Find where the given text appears and provide that cell's center as (x, y) coordinate. 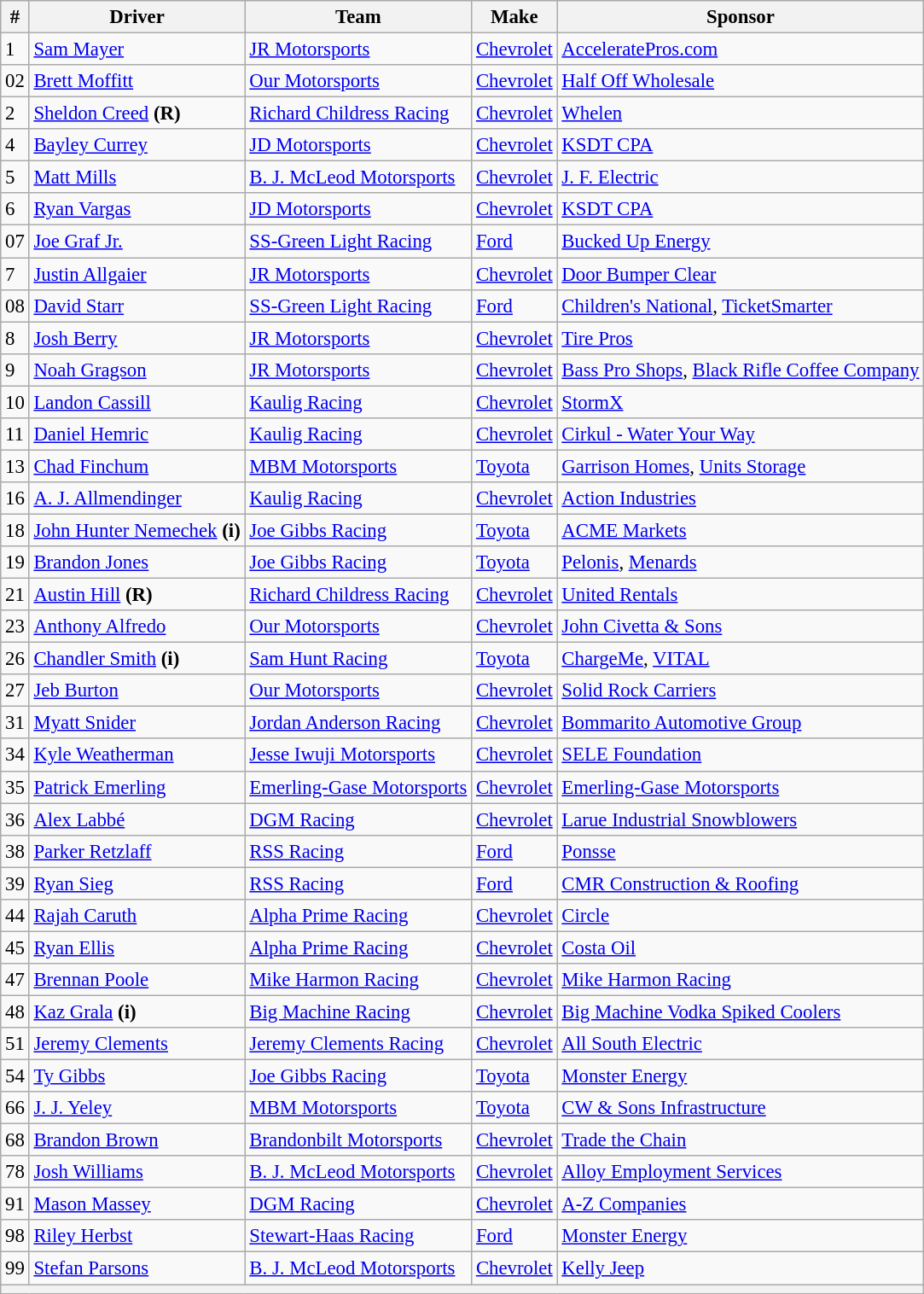
Trade the Chain (741, 1140)
Bommarito Automotive Group (741, 723)
Kaz Grala (i) (137, 1011)
Rajah Caruth (137, 916)
Jeremy Clements (137, 1044)
Door Bumper Clear (741, 274)
CMR Construction & Roofing (741, 883)
91 (15, 1204)
J. J. Yeley (137, 1108)
Sam Hunt Racing (358, 659)
44 (15, 916)
A. J. Allmendinger (137, 498)
02 (15, 81)
6 (15, 209)
Team (358, 17)
Tire Pros (741, 338)
# (15, 17)
Make (514, 17)
31 (15, 723)
48 (15, 1011)
Driver (137, 17)
Sponsor (741, 17)
23 (15, 627)
Circle (741, 916)
Cirkul - Water Your Way (741, 434)
StormX (741, 402)
Landon Cassill (137, 402)
AcceleratePros.com (741, 50)
26 (15, 659)
54 (15, 1076)
All South Electric (741, 1044)
16 (15, 498)
1 (15, 50)
Ryan Vargas (137, 209)
Riley Herbst (137, 1237)
98 (15, 1237)
68 (15, 1140)
11 (15, 434)
5 (15, 178)
Brandon Brown (137, 1140)
Ryan Sieg (137, 883)
Josh Berry (137, 338)
Jesse Iwuji Motorsports (358, 755)
Brandon Jones (137, 562)
Chad Finchum (137, 466)
07 (15, 242)
51 (15, 1044)
Pelonis, Menards (741, 562)
Sam Mayer (137, 50)
ChargeMe, VITAL (741, 659)
David Starr (137, 306)
Kyle Weatherman (137, 755)
Big Machine Vodka Spiked Coolers (741, 1011)
CW & Sons Infrastructure (741, 1108)
Children's National, TicketSmarter (741, 306)
SELE Foundation (741, 755)
Daniel Hemric (137, 434)
John Hunter Nemechek (i) (137, 530)
36 (15, 819)
Bass Pro Shops, Black Rifle Coffee Company (741, 370)
35 (15, 787)
Big Machine Racing (358, 1011)
21 (15, 595)
Alex Labbé (137, 819)
Brett Moffitt (137, 81)
Ponsse (741, 851)
Patrick Emerling (137, 787)
45 (15, 947)
Bucked Up Energy (741, 242)
99 (15, 1268)
Myatt Snider (137, 723)
78 (15, 1172)
Ryan Ellis (137, 947)
Austin Hill (R) (137, 595)
19 (15, 562)
Garrison Homes, Units Storage (741, 466)
8 (15, 338)
34 (15, 755)
John Civetta & Sons (741, 627)
Justin Allgaier (137, 274)
Action Industries (741, 498)
Stewart-Haas Racing (358, 1237)
Bayley Currey (137, 145)
ACME Markets (741, 530)
Jordan Anderson Racing (358, 723)
08 (15, 306)
Brennan Poole (137, 980)
Kelly Jeep (741, 1268)
United Rentals (741, 595)
4 (15, 145)
Sheldon Creed (R) (137, 114)
Noah Gragson (137, 370)
47 (15, 980)
2 (15, 114)
27 (15, 691)
Jeremy Clements Racing (358, 1044)
Chandler Smith (i) (137, 659)
13 (15, 466)
Stefan Parsons (137, 1268)
38 (15, 851)
Mason Massey (137, 1204)
Jeb Burton (137, 691)
Anthony Alfredo (137, 627)
Brandonbilt Motorsports (358, 1140)
10 (15, 402)
18 (15, 530)
Parker Retzlaff (137, 851)
66 (15, 1108)
Ty Gibbs (137, 1076)
39 (15, 883)
Matt Mills (137, 178)
Josh Williams (137, 1172)
A-Z Companies (741, 1204)
Costa Oil (741, 947)
9 (15, 370)
Larue Industrial Snowblowers (741, 819)
J. F. Electric (741, 178)
Solid Rock Carriers (741, 691)
7 (15, 274)
Alloy Employment Services (741, 1172)
Joe Graf Jr. (137, 242)
Whelen (741, 114)
Half Off Wholesale (741, 81)
